Identify which cell holds the provided text, then report its (x, y) central coordinate. 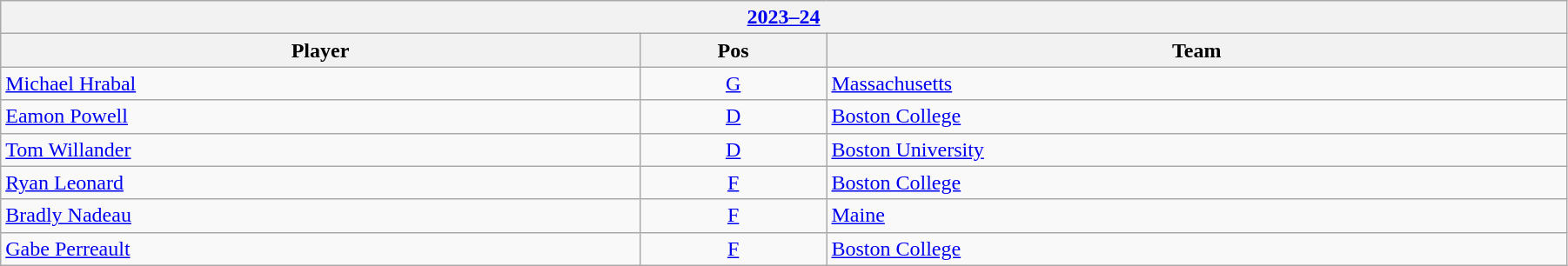
G (733, 83)
Team (1196, 50)
Pos (733, 50)
Boston University (1196, 150)
2023–24 (784, 17)
Eamon Powell (320, 116)
Massachusetts (1196, 83)
Michael Hrabal (320, 83)
Tom Willander (320, 150)
Ryan Leonard (320, 183)
Gabe Perreault (320, 249)
Maine (1196, 216)
Player (320, 50)
Bradly Nadeau (320, 216)
